Return the [X, Y] coordinate for the center point of the cell that contains the specified text.  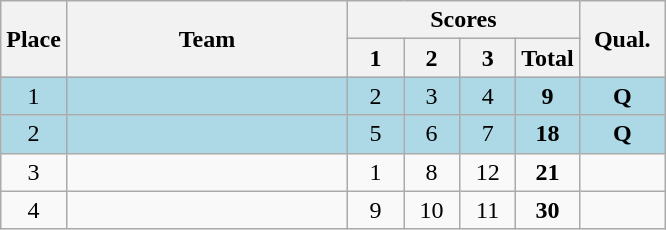
21 [548, 172]
10 [432, 210]
7 [488, 134]
8 [432, 172]
Place [34, 39]
18 [548, 134]
Total [548, 58]
Team [206, 39]
6 [432, 134]
12 [488, 172]
30 [548, 210]
11 [488, 210]
5 [376, 134]
Scores [464, 20]
Qual. [622, 39]
